Locate the cell with the specified text and output its [x, y] center coordinate. 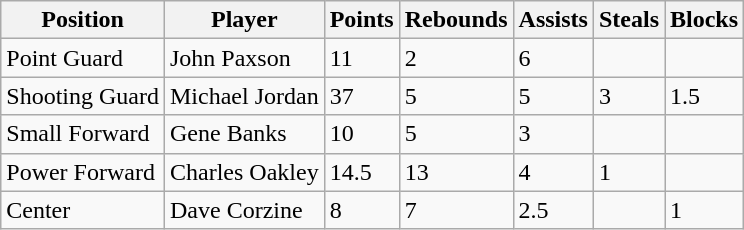
Shooting Guard [83, 96]
14.5 [362, 172]
Position [83, 20]
6 [553, 58]
Player [244, 20]
Small Forward [83, 134]
Assists [553, 20]
2.5 [553, 210]
Point Guard [83, 58]
37 [362, 96]
Rebounds [456, 20]
11 [362, 58]
Michael Jordan [244, 96]
Charles Oakley [244, 172]
Power Forward [83, 172]
7 [456, 210]
Dave Corzine [244, 210]
John Paxson [244, 58]
2 [456, 58]
Blocks [704, 20]
Gene Banks [244, 134]
8 [362, 210]
Points [362, 20]
13 [456, 172]
Center [83, 210]
Steals [628, 20]
1.5 [704, 96]
4 [553, 172]
10 [362, 134]
